Identify which cell holds the provided text, then report its [x, y] central coordinate. 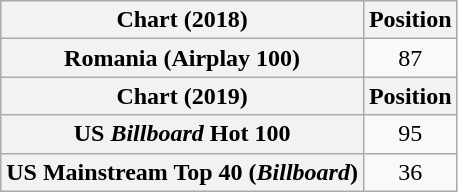
36 [410, 172]
US Billboard Hot 100 [182, 134]
Romania (Airplay 100) [182, 58]
US Mainstream Top 40 (Billboard) [182, 172]
95 [410, 134]
Chart (2019) [182, 96]
Chart (2018) [182, 20]
87 [410, 58]
